Identify which cell holds the provided text, then report its (x, y) central coordinate. 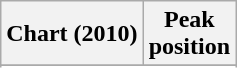
Peakposition (189, 34)
Chart (2010) (72, 34)
